Provide the (X, Y) coordinate of the cell's center where the given text is located.  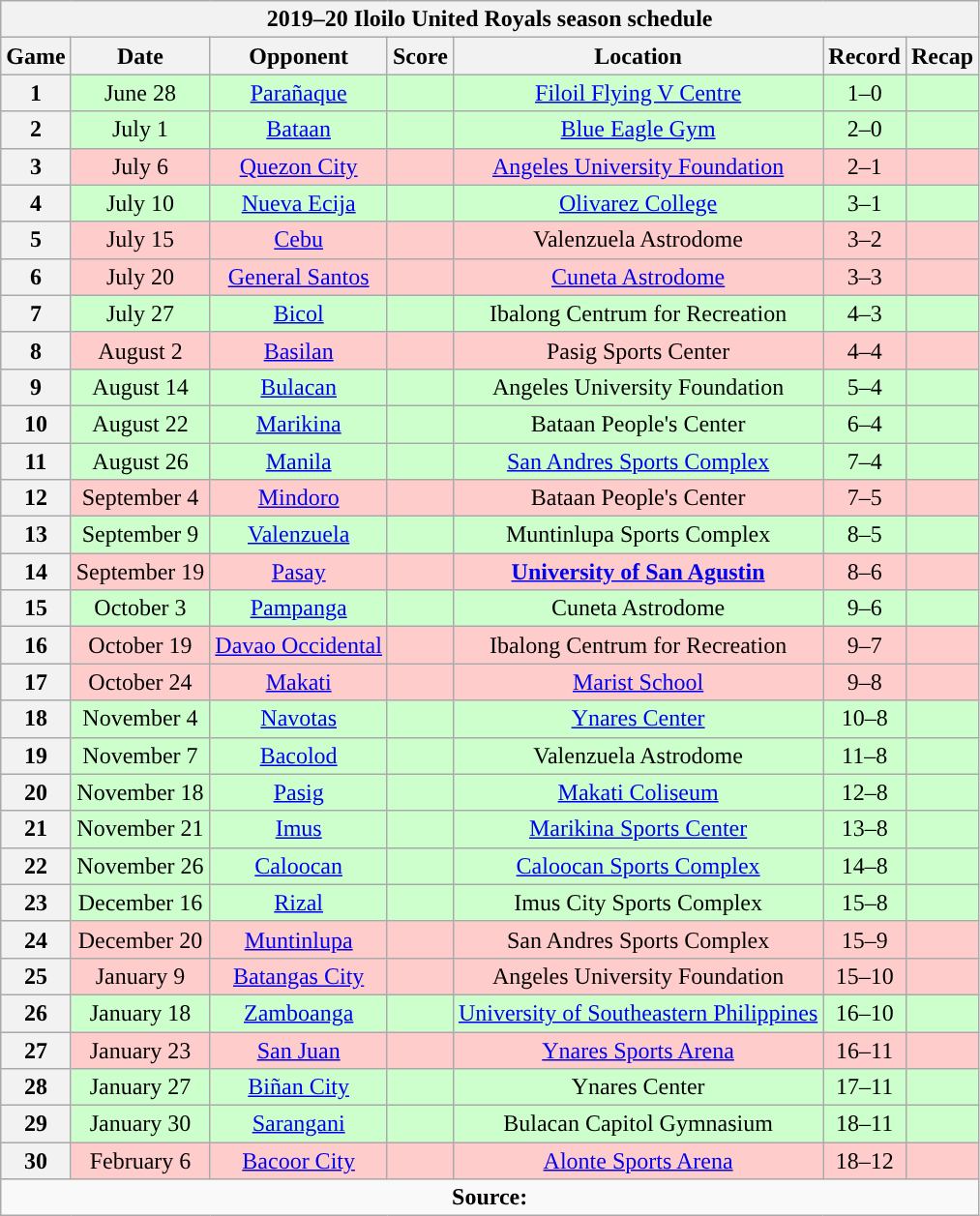
November 7 (140, 756)
2 (36, 130)
15 (36, 608)
Cebu (299, 240)
October 24 (140, 682)
Marist School (638, 682)
20 (36, 792)
11–8 (865, 756)
September 19 (140, 572)
16 (36, 645)
9–6 (865, 608)
Caloocan (299, 866)
November 26 (140, 866)
January 9 (140, 976)
25 (36, 976)
30 (36, 1161)
18–11 (865, 1124)
January 27 (140, 1087)
5–4 (865, 387)
9–7 (865, 645)
October 3 (140, 608)
Makati Coliseum (638, 792)
February 6 (140, 1161)
3 (36, 166)
Zamboanga (299, 1013)
17–11 (865, 1087)
Batangas City (299, 976)
1–0 (865, 93)
Mindoro (299, 498)
24 (36, 939)
7–4 (865, 461)
13–8 (865, 829)
6–4 (865, 424)
Ynares Sports Arena (638, 1050)
3–3 (865, 277)
September 4 (140, 498)
14–8 (865, 866)
Blue Eagle Gym (638, 130)
16–11 (865, 1050)
12 (36, 498)
Valenzuela (299, 535)
2–0 (865, 130)
University of Southeastern Philippines (638, 1013)
Davao Occidental (299, 645)
16–10 (865, 1013)
Rizal (299, 903)
18 (36, 719)
Opponent (299, 56)
August 2 (140, 350)
Quezon City (299, 166)
12–8 (865, 792)
7–5 (865, 498)
Source: (490, 1198)
Bacoor City (299, 1161)
8 (36, 350)
July 6 (140, 166)
January 23 (140, 1050)
Nueva Ecija (299, 203)
Filoil Flying V Centre (638, 93)
Caloocan Sports Complex (638, 866)
8–6 (865, 572)
Marikina (299, 424)
July 10 (140, 203)
3–1 (865, 203)
15–10 (865, 976)
Muntinlupa (299, 939)
10 (36, 424)
July 20 (140, 277)
4–3 (865, 313)
July 27 (140, 313)
San Juan (299, 1050)
2019–20 Iloilo United Royals season schedule (490, 19)
Pasig (299, 792)
19 (36, 756)
University of San Agustin (638, 572)
15–9 (865, 939)
Makati (299, 682)
Olivarez College (638, 203)
September 9 (140, 535)
28 (36, 1087)
8–5 (865, 535)
26 (36, 1013)
August 26 (140, 461)
Location (638, 56)
Bacolod (299, 756)
Bataan (299, 130)
5 (36, 240)
Bicol (299, 313)
22 (36, 866)
Manila (299, 461)
4–4 (865, 350)
October 19 (140, 645)
1 (36, 93)
Navotas (299, 719)
December 20 (140, 939)
Score (420, 56)
15–8 (865, 903)
November 18 (140, 792)
4 (36, 203)
Pasig Sports Center (638, 350)
January 18 (140, 1013)
Bulacan (299, 387)
2–1 (865, 166)
Date (140, 56)
10–8 (865, 719)
Game (36, 56)
27 (36, 1050)
Pampanga (299, 608)
August 22 (140, 424)
December 16 (140, 903)
9 (36, 387)
Alonte Sports Arena (638, 1161)
13 (36, 535)
Parañaque (299, 93)
29 (36, 1124)
21 (36, 829)
18–12 (865, 1161)
Imus City Sports Complex (638, 903)
Biñan City (299, 1087)
9–8 (865, 682)
Recap (942, 56)
7 (36, 313)
Record (865, 56)
July 1 (140, 130)
23 (36, 903)
August 14 (140, 387)
Sarangani (299, 1124)
July 15 (140, 240)
14 (36, 572)
Muntinlupa Sports Complex (638, 535)
November 21 (140, 829)
January 30 (140, 1124)
June 28 (140, 93)
3–2 (865, 240)
November 4 (140, 719)
General Santos (299, 277)
Bulacan Capitol Gymnasium (638, 1124)
11 (36, 461)
Marikina Sports Center (638, 829)
Basilan (299, 350)
17 (36, 682)
Imus (299, 829)
Pasay (299, 572)
6 (36, 277)
